Identify which cell holds the provided text, then report its [x, y] central coordinate. 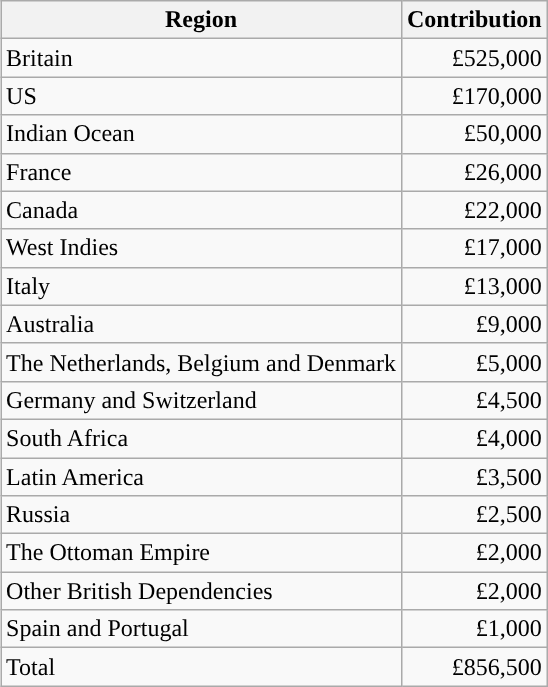
£4,500 [474, 400]
Contribution [474, 20]
£525,000 [474, 58]
Canada [202, 210]
Region [202, 20]
France [202, 172]
£1,000 [474, 629]
£5,000 [474, 362]
Total [202, 667]
The Ottoman Empire [202, 553]
Russia [202, 515]
£9,000 [474, 324]
Indian Ocean [202, 134]
£17,000 [474, 248]
Other British Dependencies [202, 591]
Britain [202, 58]
£22,000 [474, 210]
£4,000 [474, 438]
£3,500 [474, 477]
£170,000 [474, 96]
The Netherlands, Belgium and Denmark [202, 362]
Germany and Switzerland [202, 400]
£50,000 [474, 134]
Italy [202, 286]
Latin America [202, 477]
£2,500 [474, 515]
£856,500 [474, 667]
US [202, 96]
£13,000 [474, 286]
West Indies [202, 248]
Spain and Portugal [202, 629]
Australia [202, 324]
£26,000 [474, 172]
South Africa [202, 438]
